Detect which cell encompasses the target text, then output its [X, Y] center coordinate. 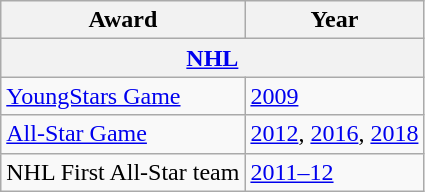
Award [123, 20]
NHL First All-Star team [123, 172]
Year [334, 20]
NHL [212, 58]
2012, 2016, 2018 [334, 134]
YoungStars Game [123, 96]
2011–12 [334, 172]
2009 [334, 96]
All-Star Game [123, 134]
